Determine the [X, Y] coordinate at the center of the cell enclosing the given text.  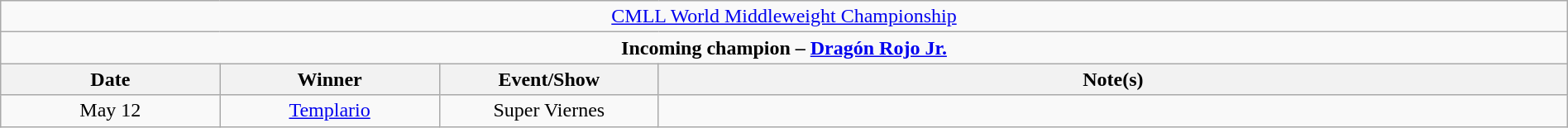
Date [111, 79]
CMLL World Middleweight Championship [784, 17]
May 12 [111, 111]
Winner [329, 79]
Event/Show [549, 79]
Super Viernes [549, 111]
Incoming champion – Dragón Rojo Jr. [784, 48]
Note(s) [1113, 79]
Templario [329, 111]
